Identify which cell holds the provided text, then report its (X, Y) central coordinate. 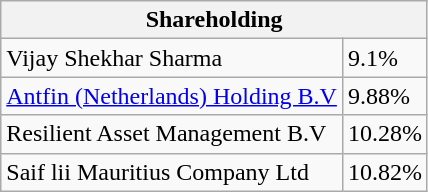
Shareholding (214, 20)
10.82% (384, 172)
9.1% (384, 58)
Saif lii Mauritius Company Ltd (172, 172)
Resilient Asset Management B.V (172, 134)
Antfin (Netherlands) Holding B.V (172, 96)
Vijay Shekhar Sharma (172, 58)
10.28% (384, 134)
9.88% (384, 96)
